Identify which cell holds the provided text, then report its [x, y] central coordinate. 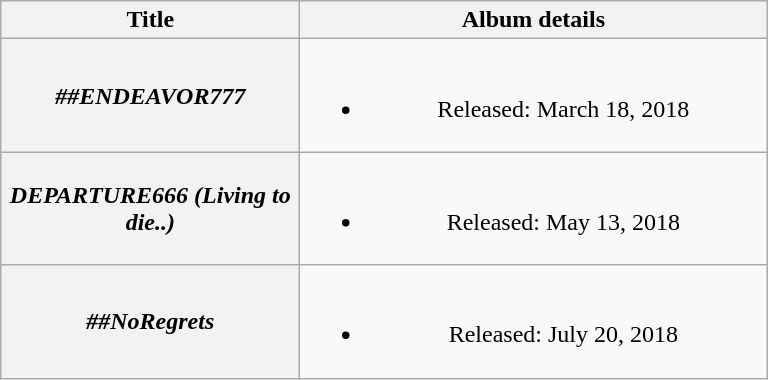
Released: May 13, 2018 [534, 208]
DEPARTURE666 (Living to die..) [150, 208]
Title [150, 20]
Album details [534, 20]
Released: March 18, 2018 [534, 96]
##ENDEAVOR777 [150, 96]
Released: July 20, 2018 [534, 322]
##NoRegrets [150, 322]
